Identify which cell holds the provided text, then report its (x, y) central coordinate. 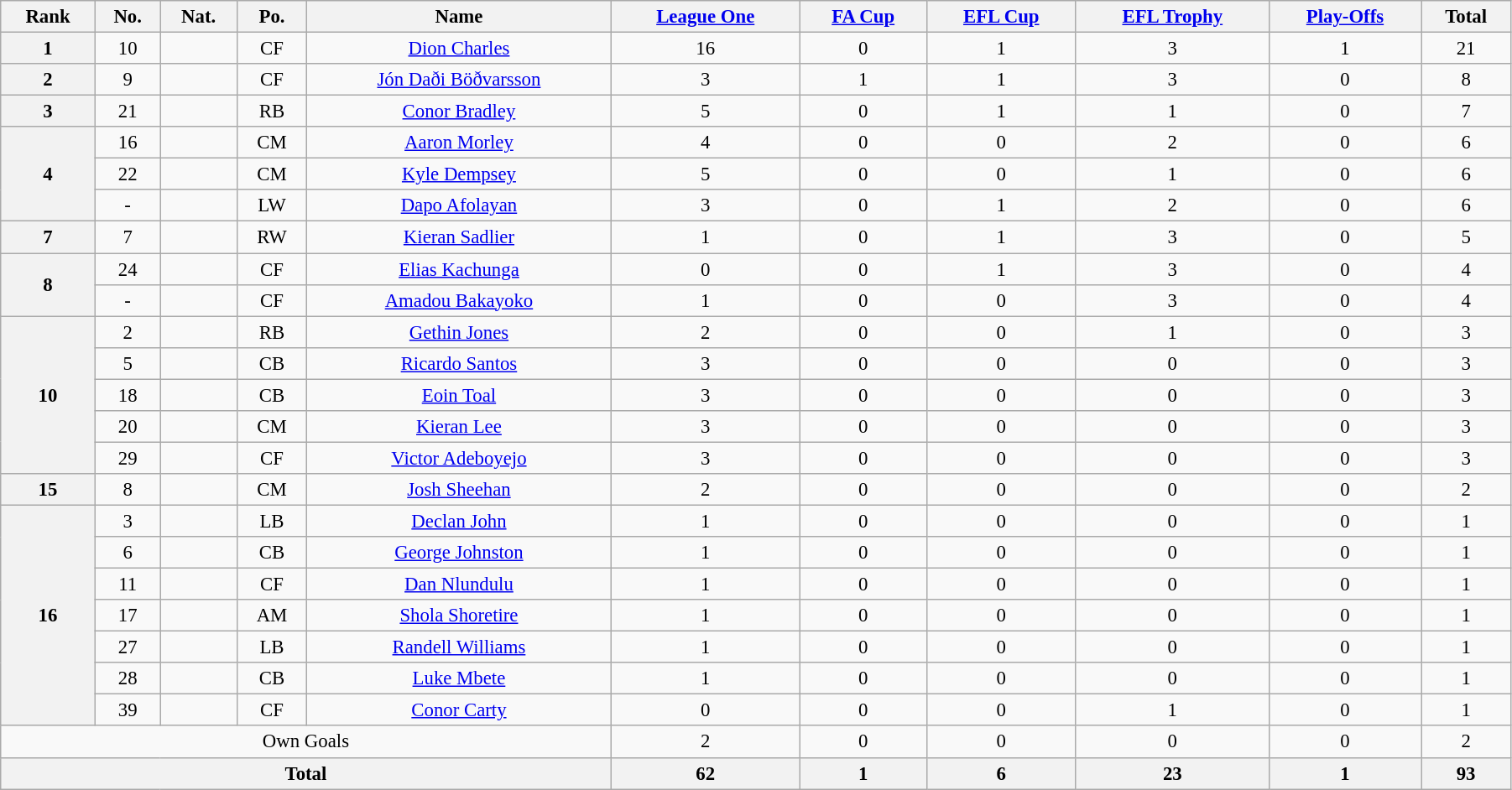
39 (128, 710)
Luke Mbete (459, 678)
Kieran Sadlier (459, 237)
29 (128, 458)
Dion Charles (459, 49)
Josh Sheehan (459, 490)
11 (128, 585)
Eoin Toal (459, 395)
Po. (272, 17)
Dapo Afolayan (459, 205)
Jón Daði Böðvarsson (459, 80)
Randell Williams (459, 647)
LW (272, 205)
George Johnston (459, 553)
Dan Nlundulu (459, 585)
AM (272, 616)
9 (128, 80)
93 (1467, 773)
Aaron Morley (459, 143)
Elias Kachunga (459, 269)
Ricardo Santos (459, 363)
23 (1172, 773)
Shola Shoretire (459, 616)
Rank (48, 17)
Declan John (459, 521)
Kyle Dempsey (459, 174)
FA Cup (863, 17)
20 (128, 427)
28 (128, 678)
Name (459, 17)
EFL Cup (1001, 17)
Play-Offs (1345, 17)
17 (128, 616)
EFL Trophy (1172, 17)
15 (48, 490)
Victor Adeboyejo (459, 458)
18 (128, 395)
Conor Carty (459, 710)
Conor Bradley (459, 112)
Kieran Lee (459, 427)
No. (128, 17)
Amadou Bakayoko (459, 300)
Gethin Jones (459, 332)
27 (128, 647)
24 (128, 269)
RW (272, 237)
22 (128, 174)
Nat. (198, 17)
Own Goals (305, 742)
League One (705, 17)
62 (705, 773)
